Provide the [X, Y] coordinate of the cell's center where the given text is located.  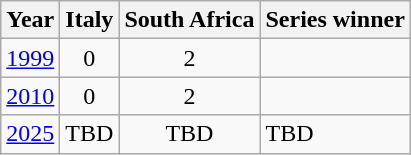
2025 [30, 134]
Italy [90, 20]
1999 [30, 58]
South Africa [190, 20]
Year [30, 20]
2010 [30, 96]
Series winner [335, 20]
